From the cell containing the given text, extract its center point as [x, y] coordinate. 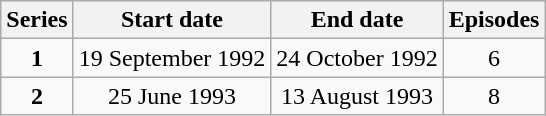
24 October 1992 [357, 58]
19 September 1992 [172, 58]
Series [37, 20]
2 [37, 96]
End date [357, 20]
13 August 1993 [357, 96]
Start date [172, 20]
6 [494, 58]
8 [494, 96]
Episodes [494, 20]
25 June 1993 [172, 96]
1 [37, 58]
